Provide the [X, Y] coordinate of the cell's center where the given text is located.  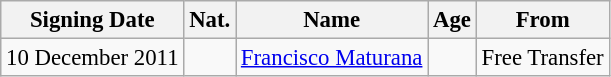
Francisco Maturana [332, 58]
Name [332, 20]
Nat. [210, 20]
Signing Date [92, 20]
Free Transfer [542, 58]
From [542, 20]
Age [452, 20]
10 December 2011 [92, 58]
